Find where the given text appears and provide that cell's center as [X, Y] coordinate. 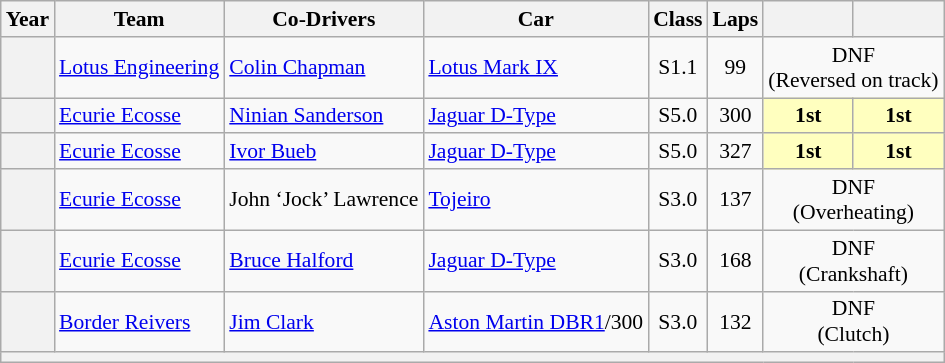
Colin Chapman [324, 68]
John ‘Jock’ Lawrence [324, 200]
Class [678, 19]
Bruce Halford [324, 260]
DNF(Overheating) [853, 200]
Ivor Bueb [324, 152]
Car [536, 19]
137 [736, 200]
Laps [736, 19]
99 [736, 68]
Co-Drivers [324, 19]
Team [139, 19]
Jim Clark [324, 322]
Aston Martin DBR1/300 [536, 322]
DNF(Reversed on track) [853, 68]
DNF(Clutch) [853, 322]
S1.1 [678, 68]
300 [736, 116]
Year [28, 19]
132 [736, 322]
Tojeiro [536, 200]
Lotus Engineering [139, 68]
Lotus Mark IX [536, 68]
Ninian Sanderson [324, 116]
DNF(Crankshaft) [853, 260]
327 [736, 152]
Border Reivers [139, 322]
168 [736, 260]
